Return the [x, y] coordinate for the center point of the cell that contains the specified text.  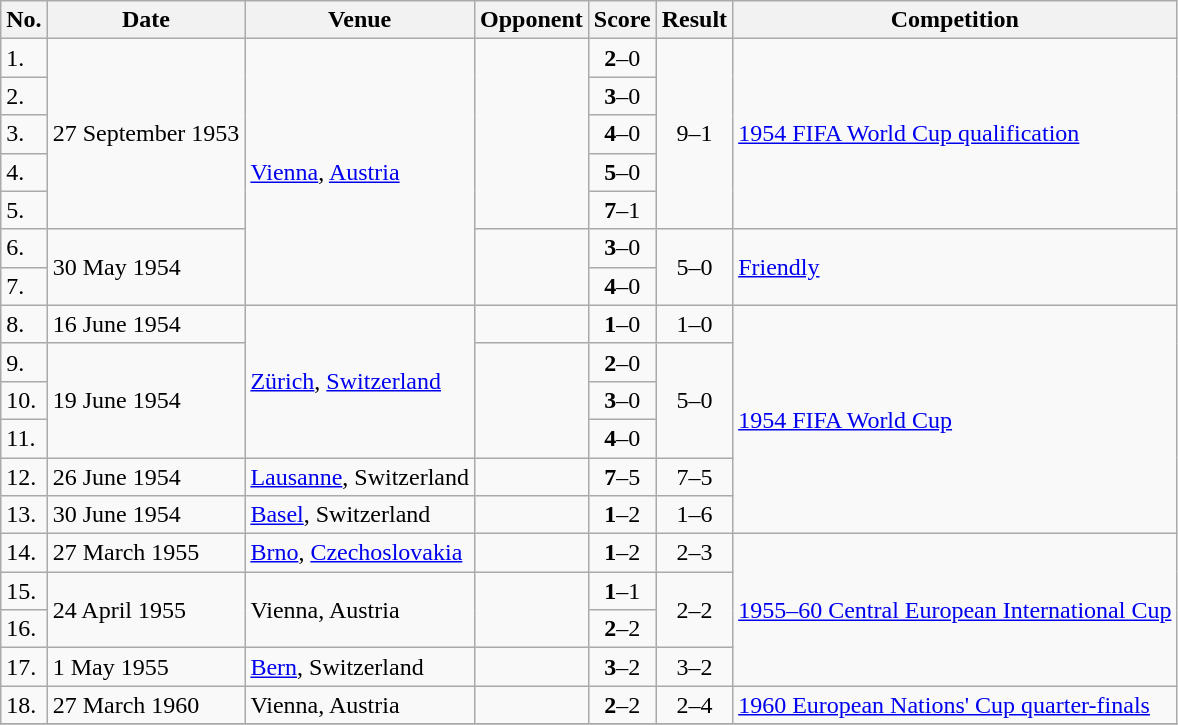
30 June 1954 [146, 515]
1960 European Nations' Cup quarter-finals [955, 705]
1954 FIFA World Cup [955, 419]
9–1 [694, 134]
7–1 [622, 210]
1 May 1955 [146, 667]
11. [24, 438]
3. [24, 134]
1–1 [622, 591]
1954 FIFA World Cup qualification [955, 134]
26 June 1954 [146, 477]
27 March 1955 [146, 553]
16 June 1954 [146, 324]
2–4 [694, 705]
Competition [955, 20]
2–3 [694, 553]
27 September 1953 [146, 134]
17. [24, 667]
1. [24, 58]
9. [24, 362]
14. [24, 553]
13. [24, 515]
30 May 1954 [146, 267]
1955–60 Central European International Cup [955, 610]
Basel, Switzerland [360, 515]
Venue [360, 20]
7. [24, 286]
Result [694, 20]
No. [24, 20]
5. [24, 210]
6. [24, 248]
Lausanne, Switzerland [360, 477]
4. [24, 172]
19 June 1954 [146, 400]
24 April 1955 [146, 610]
Opponent [532, 20]
12. [24, 477]
8. [24, 324]
Zürich, Switzerland [360, 381]
2. [24, 96]
Date [146, 20]
10. [24, 400]
1–6 [694, 515]
15. [24, 591]
18. [24, 705]
Brno, Czechoslovakia [360, 553]
27 March 1960 [146, 705]
16. [24, 629]
Friendly [955, 267]
Score [622, 20]
Bern, Switzerland [360, 667]
